Find where the given text appears and provide that cell's center as [X, Y] coordinate. 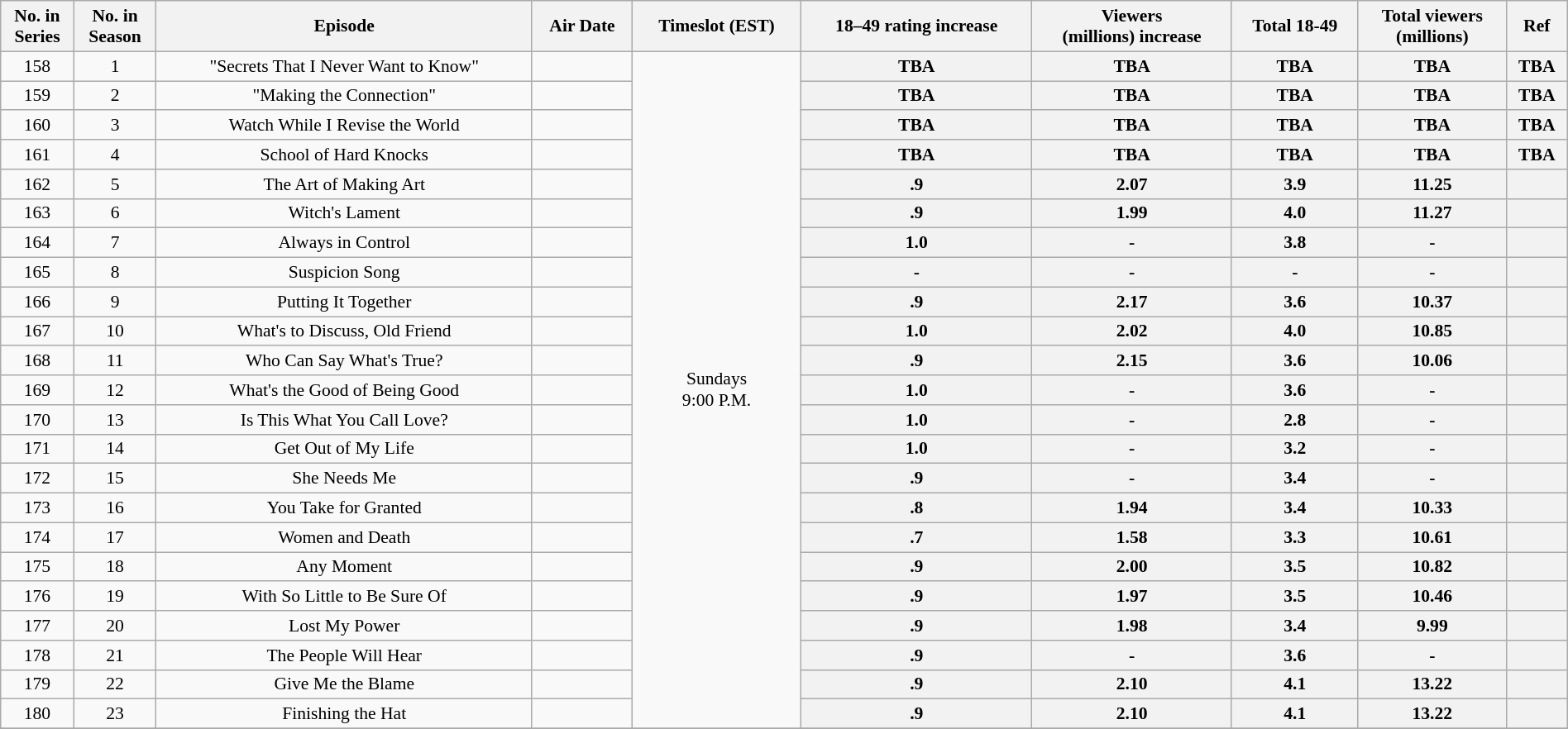
"Secrets That I Never Want to Know" [344, 66]
165 [37, 273]
163 [37, 213]
1.97 [1131, 597]
22 [115, 684]
180 [37, 714]
11.27 [1432, 213]
The People Will Hear [344, 655]
169 [37, 390]
5 [115, 184]
20 [115, 626]
2.02 [1131, 331]
Putting It Together [344, 302]
2.8 [1295, 420]
1.99 [1131, 213]
Air Date [582, 26]
She Needs Me [344, 479]
2.15 [1131, 361]
You Take for Granted [344, 508]
Finishing the Hat [344, 714]
12 [115, 390]
3.9 [1295, 184]
School of Hard Knocks [344, 155]
23 [115, 714]
162 [37, 184]
170 [37, 420]
174 [37, 537]
173 [37, 508]
179 [37, 684]
With So Little to Be Sure Of [344, 597]
167 [37, 331]
Timeslot (EST) [717, 26]
Get Out of My Life [344, 449]
158 [37, 66]
1.58 [1131, 537]
11.25 [1432, 184]
Women and Death [344, 537]
No. inSeries [37, 26]
1.98 [1131, 626]
1.94 [1131, 508]
10.33 [1432, 508]
21 [115, 655]
18–49 rating increase [916, 26]
10.85 [1432, 331]
14 [115, 449]
18 [115, 567]
Give Me the Blame [344, 684]
Witch's Lament [344, 213]
Any Moment [344, 567]
Suspicion Song [344, 273]
What's the Good of Being Good [344, 390]
1 [115, 66]
3.3 [1295, 537]
10.82 [1432, 567]
177 [37, 626]
Sundays9:00 P.M. [717, 390]
171 [37, 449]
19 [115, 597]
Viewers(millions) increase [1131, 26]
166 [37, 302]
161 [37, 155]
160 [37, 126]
4 [115, 155]
9.99 [1432, 626]
6 [115, 213]
Lost My Power [344, 626]
178 [37, 655]
15 [115, 479]
Episode [344, 26]
"Making the Connection" [344, 96]
10 [115, 331]
168 [37, 361]
7 [115, 243]
3.2 [1295, 449]
13 [115, 420]
Total 18-49 [1295, 26]
Ref [1537, 26]
Is This What You Call Love? [344, 420]
175 [37, 567]
The Art of Making Art [344, 184]
2.00 [1131, 567]
10.06 [1432, 361]
Watch While I Revise the World [344, 126]
10.46 [1432, 597]
164 [37, 243]
2 [115, 96]
What's to Discuss, Old Friend [344, 331]
2.07 [1131, 184]
8 [115, 273]
9 [115, 302]
16 [115, 508]
159 [37, 96]
11 [115, 361]
Total viewers(millions) [1432, 26]
17 [115, 537]
.8 [916, 508]
3 [115, 126]
Who Can Say What's True? [344, 361]
2.17 [1131, 302]
10.37 [1432, 302]
3.8 [1295, 243]
No. inSeason [115, 26]
172 [37, 479]
.7 [916, 537]
Always in Control [344, 243]
10.61 [1432, 537]
176 [37, 597]
